Capture the cell that displays the provided text and extract its [X, Y] central coordinate. 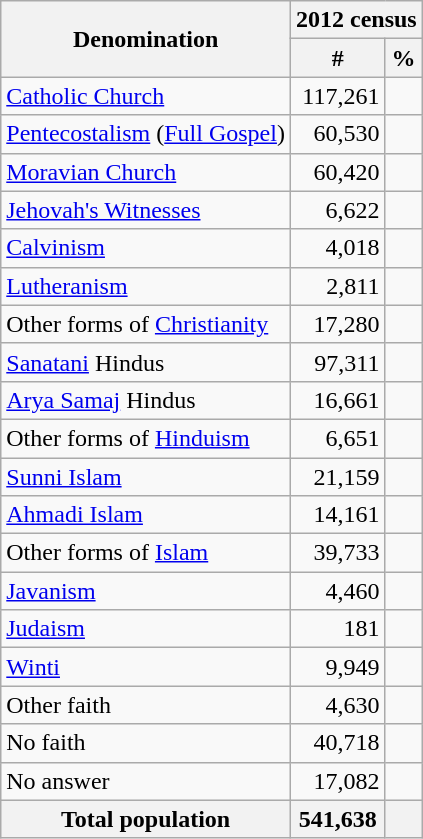
Javanism [146, 591]
2012 census [356, 20]
% [404, 58]
Other faith [146, 705]
Other forms of Christianity [146, 324]
4,630 [338, 705]
16,661 [338, 400]
97,311 [338, 362]
17,280 [338, 324]
Ahmadi Islam [146, 515]
Moravian Church [146, 172]
Total population [146, 819]
117,261 [338, 96]
4,018 [338, 248]
Lutheranism [146, 286]
39,733 [338, 553]
No faith [146, 743]
4,460 [338, 591]
Judaism [146, 629]
Other forms of Hinduism [146, 438]
21,159 [338, 477]
60,420 [338, 172]
9,949 [338, 667]
Catholic Church [146, 96]
Denomination [146, 39]
40,718 [338, 743]
6,651 [338, 438]
Pentecostalism (Full Gospel) [146, 134]
2,811 [338, 286]
Winti [146, 667]
Sanatani Hindus [146, 362]
181 [338, 629]
Sunni Islam [146, 477]
Calvinism [146, 248]
17,082 [338, 781]
Jehovah's Witnesses [146, 210]
6,622 [338, 210]
541,638 [338, 819]
No answer [146, 781]
# [338, 58]
60,530 [338, 134]
Arya Samaj Hindus [146, 400]
14,161 [338, 515]
Other forms of Islam [146, 553]
